For the text-containing cell, return its midpoint in [x, y] coordinate format. 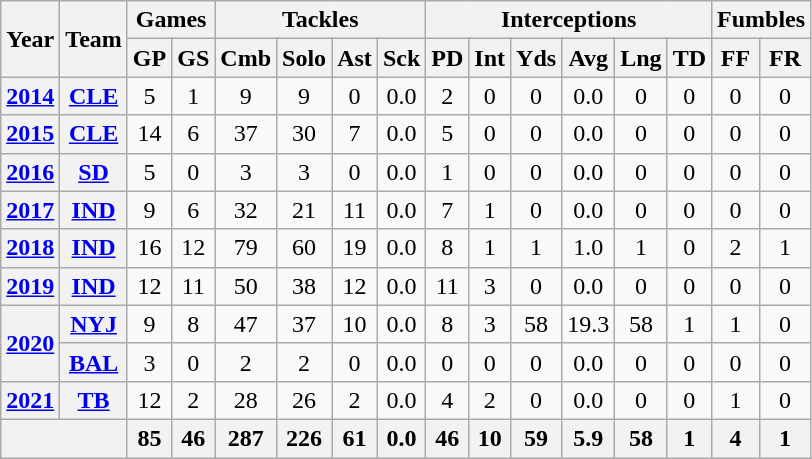
32 [246, 210]
Int [490, 58]
19 [355, 248]
BAL [94, 362]
NYJ [94, 324]
GS [194, 58]
2016 [30, 172]
28 [246, 400]
FF [736, 58]
21 [304, 210]
Tackles [320, 20]
TB [94, 400]
Solo [304, 58]
1.0 [588, 248]
2019 [30, 286]
SD [94, 172]
TD [689, 58]
PD [448, 58]
Games [170, 20]
85 [149, 438]
Year [30, 39]
16 [149, 248]
79 [246, 248]
50 [246, 286]
2020 [30, 343]
38 [304, 286]
60 [304, 248]
Avg [588, 58]
59 [536, 438]
2017 [30, 210]
5.9 [588, 438]
14 [149, 134]
47 [246, 324]
Ast [355, 58]
2015 [30, 134]
Lng [641, 58]
287 [246, 438]
Sck [401, 58]
Team [94, 39]
Interceptions [569, 20]
2018 [30, 248]
19.3 [588, 324]
30 [304, 134]
Yds [536, 58]
2014 [30, 96]
226 [304, 438]
Fumbles [762, 20]
GP [149, 58]
Cmb [246, 58]
26 [304, 400]
61 [355, 438]
2021 [30, 400]
FR [784, 58]
